Detect which cell encompasses the target text, then output its [x, y] center coordinate. 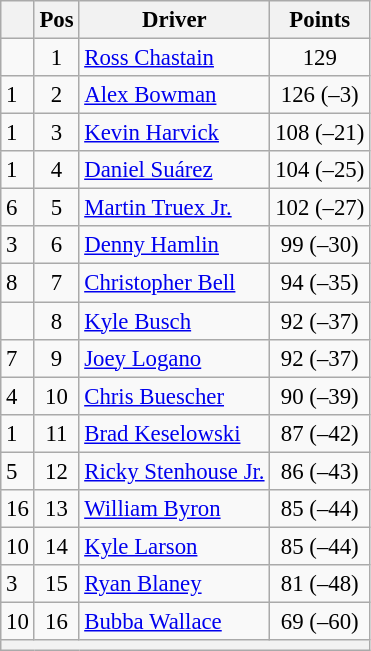
Martin Truex Jr. [174, 208]
108 (–21) [320, 133]
81 (–48) [320, 584]
William Byron [174, 509]
Chris Buescher [174, 396]
Driver [174, 20]
Christopher Bell [174, 283]
87 (–42) [320, 433]
94 (–35) [320, 283]
102 (–27) [320, 208]
126 (–3) [320, 95]
Bubba Wallace [174, 621]
11 [56, 433]
69 (–60) [320, 621]
Alex Bowman [174, 95]
Denny Hamlin [174, 245]
Kevin Harvick [174, 133]
Pos [56, 20]
99 (–30) [320, 245]
Ryan Blaney [174, 584]
13 [56, 509]
86 (–43) [320, 471]
Ross Chastain [174, 58]
Daniel Suárez [174, 170]
Points [320, 20]
15 [56, 584]
129 [320, 58]
2 [56, 95]
9 [56, 358]
104 (–25) [320, 170]
90 (–39) [320, 396]
Ricky Stenhouse Jr. [174, 471]
14 [56, 546]
Joey Logano [174, 358]
Kyle Larson [174, 546]
Kyle Busch [174, 321]
12 [56, 471]
Brad Keselowski [174, 433]
